Return the [X, Y] coordinate for the center point of the cell that contains the specified text.  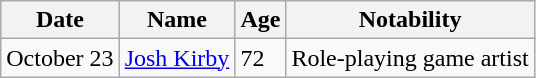
Name [177, 20]
Notability [410, 20]
Josh Kirby [177, 58]
October 23 [60, 58]
Age [260, 20]
72 [260, 58]
Date [60, 20]
Role-playing game artist [410, 58]
